Search for the cell housing the specified text and yield its (x, y) center coordinate. 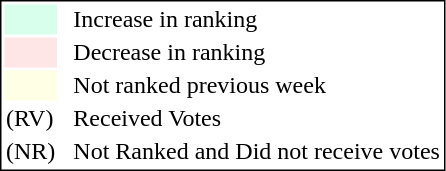
Not Ranked and Did not receive votes (257, 151)
Decrease in ranking (257, 53)
Received Votes (257, 119)
Not ranked previous week (257, 85)
Increase in ranking (257, 19)
(NR) (30, 151)
(RV) (30, 119)
